Locate the cell with the specified text and output its (x, y) center coordinate. 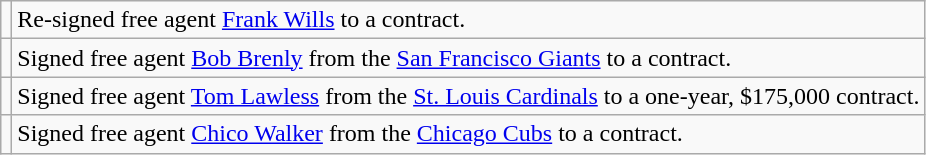
Re-signed free agent Frank Wills to a contract. (468, 20)
Signed free agent Tom Lawless from the St. Louis Cardinals to a one-year, $175,000 contract. (468, 96)
Signed free agent Chico Walker from the Chicago Cubs to a contract. (468, 134)
Signed free agent Bob Brenly from the San Francisco Giants to a contract. (468, 58)
